Pinpoint the cell where the given text exists, returning its (X, Y) midpoint coordinate. 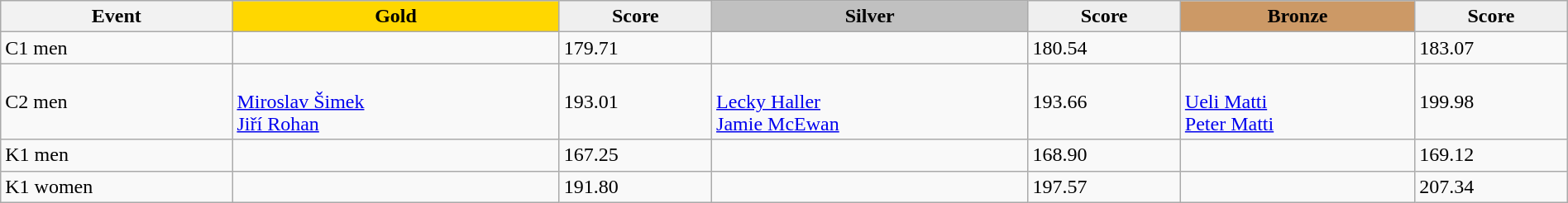
191.80 (635, 186)
207.34 (1492, 186)
169.12 (1492, 155)
Bronze (1297, 17)
193.01 (635, 101)
Ueli MattiPeter Matti (1297, 101)
Miroslav ŠimekJiří Rohan (395, 101)
168.90 (1104, 155)
Gold (395, 17)
Silver (870, 17)
167.25 (635, 155)
180.54 (1104, 48)
Lecky HallerJamie McEwan (870, 101)
C2 men (117, 101)
K1 men (117, 155)
C1 men (117, 48)
183.07 (1492, 48)
K1 women (117, 186)
179.71 (635, 48)
197.57 (1104, 186)
199.98 (1492, 101)
Event (117, 17)
193.66 (1104, 101)
